Pinpoint the cell where the given text exists, returning its [x, y] midpoint coordinate. 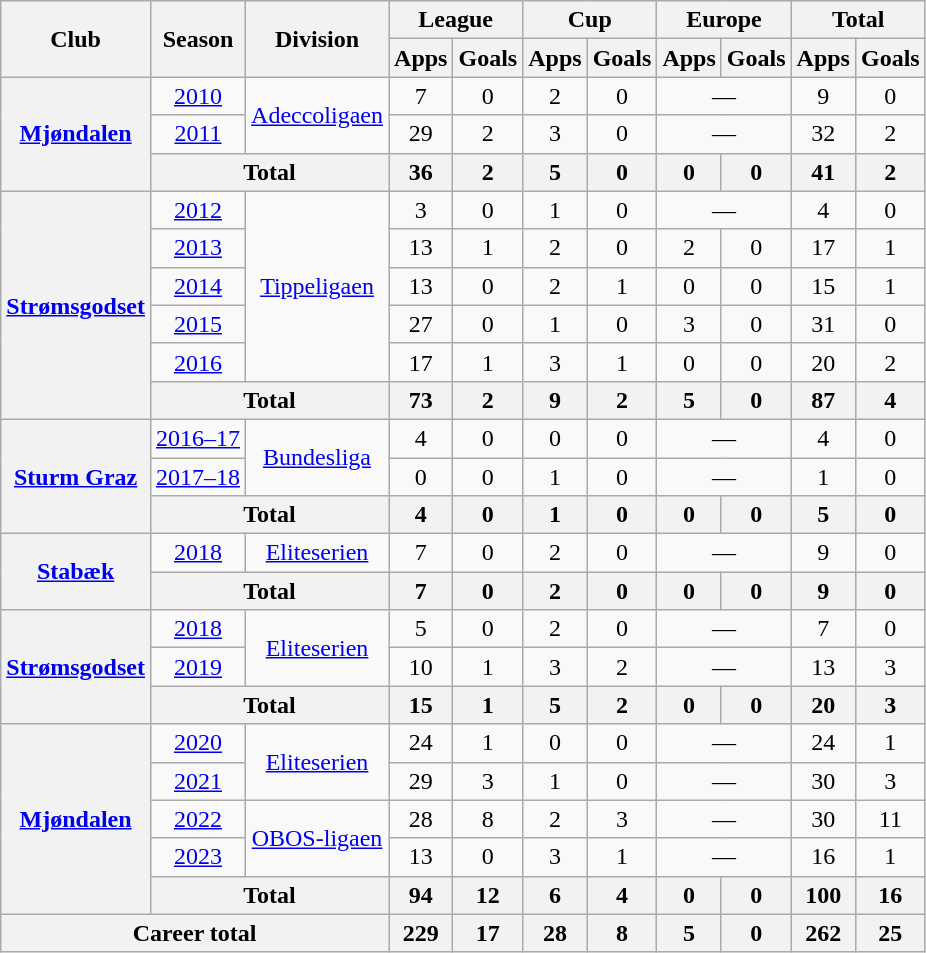
Stabæk [76, 572]
11 [890, 819]
41 [823, 172]
Season [198, 39]
2015 [198, 324]
2019 [198, 667]
2011 [198, 134]
Tippeligaen [318, 286]
6 [555, 895]
2017–18 [198, 477]
Cup [590, 20]
Division [318, 39]
2021 [198, 781]
31 [823, 324]
League [456, 20]
32 [823, 134]
2023 [198, 857]
2012 [198, 210]
2016–17 [198, 438]
87 [823, 400]
262 [823, 933]
Europe [724, 20]
2013 [198, 248]
73 [421, 400]
2022 [198, 819]
2010 [198, 96]
229 [421, 933]
12 [488, 895]
Adeccoligaen [318, 115]
36 [421, 172]
10 [421, 667]
100 [823, 895]
27 [421, 324]
94 [421, 895]
Sturm Graz [76, 476]
Club [76, 39]
2014 [198, 286]
2020 [198, 743]
2016 [198, 362]
Bundesliga [318, 457]
Career total [195, 933]
OBOS-ligaen [318, 838]
25 [890, 933]
